For the text-containing cell, return its midpoint in (x, y) coordinate format. 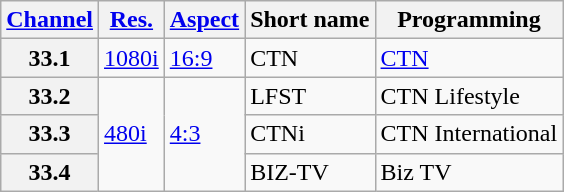
480i (132, 134)
LFST (310, 96)
4:3 (204, 134)
16:9 (204, 58)
33.1 (50, 58)
33.2 (50, 96)
Biz TV (469, 172)
Res. (132, 20)
CTN International (469, 134)
Channel (50, 20)
Aspect (204, 20)
CTN Lifestyle (469, 96)
Short name (310, 20)
BIZ-TV (310, 172)
Programming (469, 20)
CTNi (310, 134)
33.4 (50, 172)
33.3 (50, 134)
1080i (132, 58)
